Detect which cell encompasses the target text, then output its [X, Y] center coordinate. 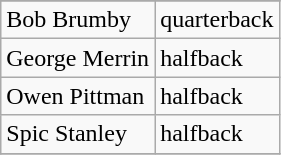
George Merrin [78, 58]
Spic Stanley [78, 134]
quarterback [217, 20]
Bob Brumby [78, 20]
Owen Pittman [78, 96]
